Locate the cell with the specified text and output its [x, y] center coordinate. 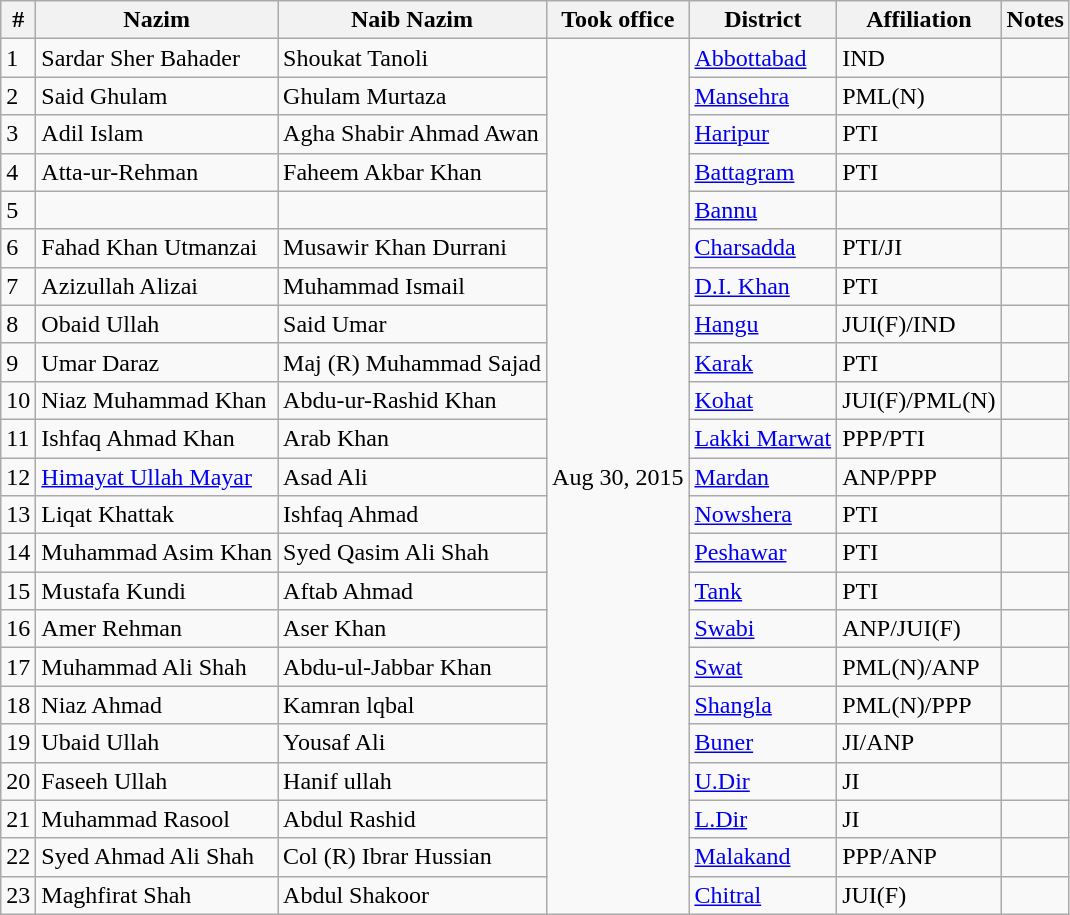
Tank [763, 591]
Kamran lqbal [412, 705]
Shoukat Tanoli [412, 58]
PML(N)/ANP [919, 667]
Bannu [763, 210]
Muhammad Asim Khan [157, 553]
Abbottabad [763, 58]
PPP/ANP [919, 857]
11 [18, 438]
7 [18, 286]
1 [18, 58]
JUI(F)/PML(N) [919, 400]
Obaid Ullah [157, 324]
Liqat Khattak [157, 515]
Sardar Sher Bahader [157, 58]
Swabi [763, 629]
Ishfaq Ahmad Khan [157, 438]
Muhammad Rasool [157, 819]
17 [18, 667]
Maj (R) Muhammad Sajad [412, 362]
Naib Nazim [412, 20]
Swat [763, 667]
Peshawar [763, 553]
Nazim [157, 20]
Niaz Ahmad [157, 705]
PML(N) [919, 96]
Adil Islam [157, 134]
Ghulam Murtaza [412, 96]
Syed Ahmad Ali Shah [157, 857]
Lakki Marwat [763, 438]
Arab Khan [412, 438]
20 [18, 781]
ANP/PPP [919, 477]
Musawir Khan Durrani [412, 248]
JUI(F)/IND [919, 324]
21 [18, 819]
U.Dir [763, 781]
PML(N)/PPP [919, 705]
Kohat [763, 400]
JI/ANP [919, 743]
Hanif ullah [412, 781]
Himayat Ullah Mayar [157, 477]
2 [18, 96]
9 [18, 362]
Fahad Khan Utmanzai [157, 248]
Took office [618, 20]
Aug 30, 2015 [618, 476]
6 [18, 248]
Maghfirat Shah [157, 895]
Nowshera [763, 515]
PPP/PTI [919, 438]
Haripur [763, 134]
Mustafa Kundi [157, 591]
# [18, 20]
Chitral [763, 895]
Karak [763, 362]
Faseeh Ullah [157, 781]
Asad Ali [412, 477]
12 [18, 477]
JUI(F) [919, 895]
D.I. Khan [763, 286]
Shangla [763, 705]
19 [18, 743]
Aftab Ahmad [412, 591]
Mardan [763, 477]
Affiliation [919, 20]
ANP/JUI(F) [919, 629]
Amer Rehman [157, 629]
Buner [763, 743]
Malakand [763, 857]
Abdul Rashid [412, 819]
14 [18, 553]
13 [18, 515]
Abdul Shakoor [412, 895]
Ishfaq Ahmad [412, 515]
18 [18, 705]
Faheem Akbar Khan [412, 172]
PTI/JI [919, 248]
Abdu-ul-Jabbar Khan [412, 667]
IND [919, 58]
22 [18, 857]
Battagram [763, 172]
Umar Daraz [157, 362]
Said Umar [412, 324]
Atta-ur-Rehman [157, 172]
Yousaf Ali [412, 743]
8 [18, 324]
L.Dir [763, 819]
Col (R) Ibrar Hussian [412, 857]
Syed Qasim Ali Shah [412, 553]
10 [18, 400]
Abdu-ur-Rashid Khan [412, 400]
District [763, 20]
Charsadda [763, 248]
Aser Khan [412, 629]
Ubaid Ullah [157, 743]
5 [18, 210]
Muhammad Ali Shah [157, 667]
Muhammad Ismail [412, 286]
Mansehra [763, 96]
23 [18, 895]
Said Ghulam [157, 96]
Azizullah Alizai [157, 286]
4 [18, 172]
15 [18, 591]
16 [18, 629]
Niaz Muhammad Khan [157, 400]
Notes [1035, 20]
Agha Shabir Ahmad Awan [412, 134]
Hangu [763, 324]
3 [18, 134]
